Return (X, Y) of the center of cell containing provided text 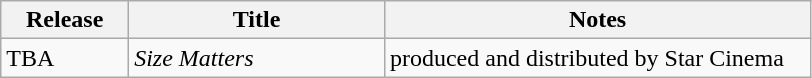
TBA (65, 58)
Size Matters (257, 58)
Title (257, 20)
Release (65, 20)
produced and distributed by Star Cinema (597, 58)
Notes (597, 20)
